Locate the cell with the specified text and output its (X, Y) center coordinate. 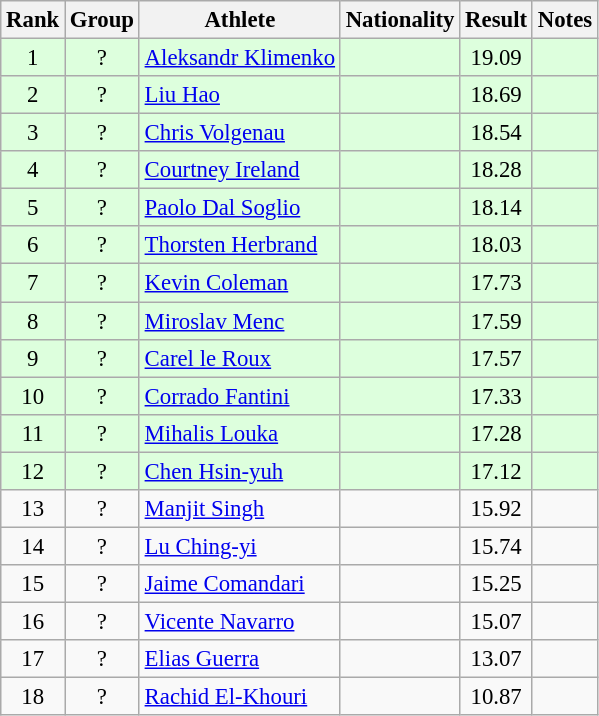
15.07 (496, 621)
15.25 (496, 584)
Rachid El-Khouri (240, 697)
13 (33, 509)
17.28 (496, 433)
17.59 (496, 321)
Jaime Comandari (240, 584)
Courtney Ireland (240, 170)
Chris Volgenau (240, 133)
8 (33, 321)
17.12 (496, 471)
Chen Hsin-yuh (240, 471)
Miroslav Menc (240, 321)
Kevin Coleman (240, 283)
1 (33, 58)
Nationality (400, 20)
12 (33, 471)
Aleksandr Klimenko (240, 58)
15.92 (496, 509)
17.57 (496, 358)
11 (33, 433)
18.54 (496, 133)
4 (33, 170)
Manjit Singh (240, 509)
16 (33, 621)
7 (33, 283)
Paolo Dal Soglio (240, 208)
Group (102, 20)
10 (33, 396)
17.73 (496, 283)
Notes (564, 20)
17 (33, 659)
6 (33, 245)
18.03 (496, 245)
Lu Ching-yi (240, 546)
Athlete (240, 20)
14 (33, 546)
18 (33, 697)
Carel le Roux (240, 358)
15 (33, 584)
9 (33, 358)
10.87 (496, 697)
Liu Hao (240, 95)
Elias Guerra (240, 659)
18.28 (496, 170)
Result (496, 20)
Mihalis Louka (240, 433)
19.09 (496, 58)
Vicente Navarro (240, 621)
Rank (33, 20)
13.07 (496, 659)
15.74 (496, 546)
3 (33, 133)
18.14 (496, 208)
5 (33, 208)
17.33 (496, 396)
18.69 (496, 95)
2 (33, 95)
Corrado Fantini (240, 396)
Thorsten Herbrand (240, 245)
